From the cell containing the given text, extract its center point as [X, Y] coordinate. 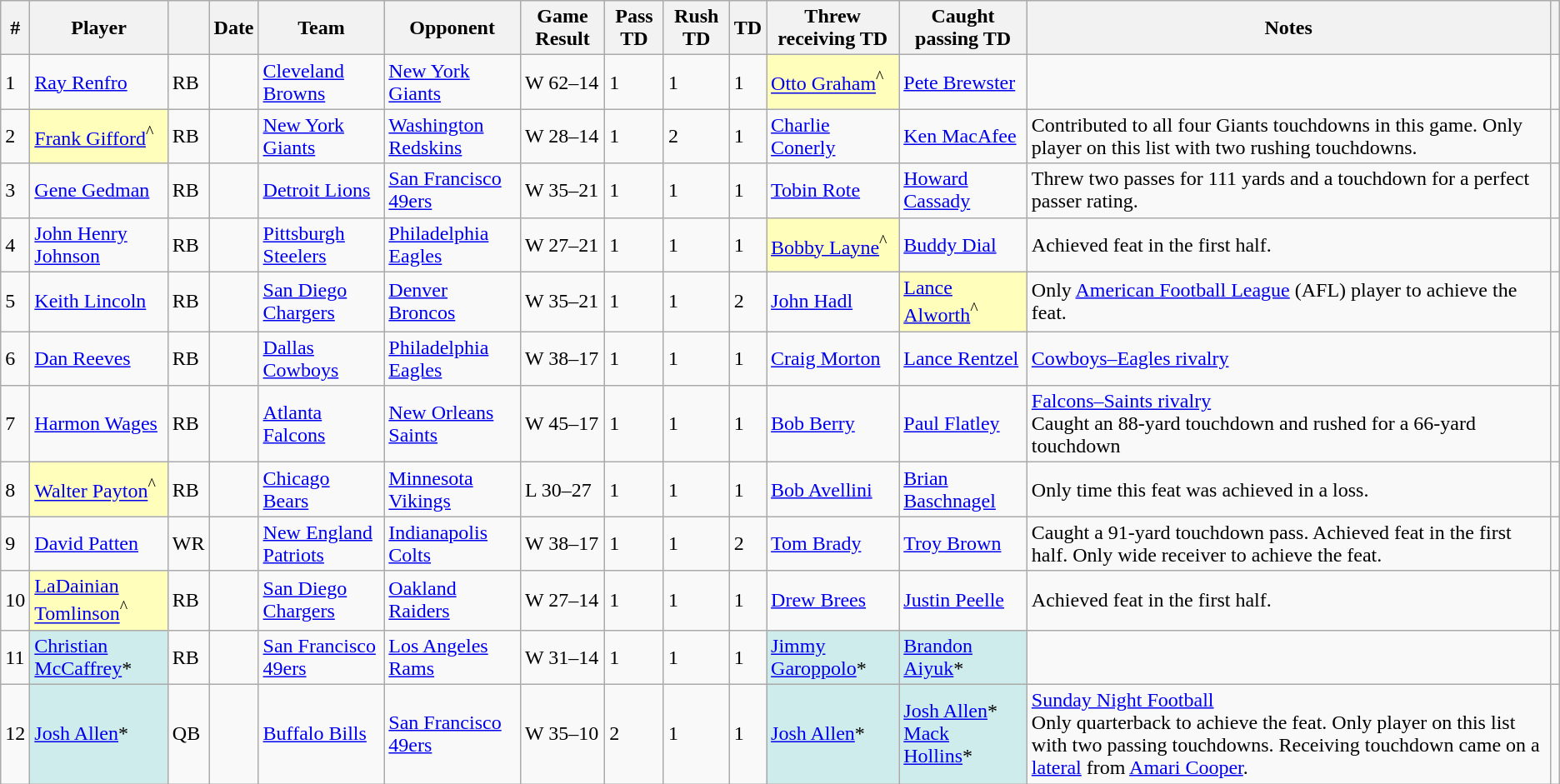
New Orleans Saints [452, 424]
Justin Peelle [963, 601]
Cleveland Browns [322, 82]
Detroit Lions [322, 190]
Contributed to all four Giants touchdowns in this game. Only player on this list with two rushing touchdowns. [1288, 137]
Ken MacAfee [963, 137]
Falcons–Saints rivalryCaught an 88-yard touchdown and rushed for a 66-yard touchdown [1288, 424]
Ray Renfro [98, 82]
Christian McCaffrey* [98, 657]
Pass TD [635, 28]
9 [15, 543]
Oakland Raiders [452, 601]
8 [15, 490]
Jimmy Garoppolo* [833, 657]
Game Result [562, 28]
Notes [1288, 28]
Only American Football League (AFL) player to achieve the feat. [1288, 302]
Pittsburgh Steelers [322, 245]
Team [322, 28]
Troy Brown [963, 543]
Lance Rentzel [963, 358]
Threw receiving TD [833, 28]
Bob Avellini [833, 490]
John Hadl [833, 302]
Minnesota Vikings [452, 490]
12 [15, 733]
Opponent [452, 28]
Cowboys–Eagles rivalry [1288, 358]
Paul Flatley [963, 424]
10 [15, 601]
L 30–27 [562, 490]
3 [15, 190]
Washington Redskins [452, 137]
David Patten [98, 543]
TD [747, 28]
Caught a 91-yard touchdown pass. Achieved feat in the first half. Only wide receiver to achieve the feat. [1288, 543]
Brandon Aiyuk* [963, 657]
Bob Berry [833, 424]
Dallas Cowboys [322, 358]
Buffalo Bills [322, 733]
Date [233, 28]
7 [15, 424]
6 [15, 358]
Lance Alworth^ [963, 302]
W 45–17 [562, 424]
11 [15, 657]
W 28–14 [562, 137]
W 27–14 [562, 601]
Otto Graham^ [833, 82]
Pete Brewster [963, 82]
W 35–10 [562, 733]
Drew Brees [833, 601]
Atlanta Falcons [322, 424]
New England Patriots [322, 543]
LaDainian Tomlinson^ [98, 601]
Threw two passes for 111 yards and a touchdown for a perfect passer rating. [1288, 190]
Craig Morton [833, 358]
John Henry Johnson [98, 245]
Josh Allen*Mack Hollins* [963, 733]
Buddy Dial [963, 245]
Indianapolis Colts [452, 543]
Charlie Conerly [833, 137]
Brian Baschnagel [963, 490]
WR [188, 543]
Player [98, 28]
Gene Gedman [98, 190]
# [15, 28]
Los Angeles Rams [452, 657]
Howard Cassady [963, 190]
Caught passing TD [963, 28]
QB [188, 733]
Bobby Layne^ [833, 245]
Tobin Rote [833, 190]
Chicago Bears [322, 490]
W 31–14 [562, 657]
4 [15, 245]
Walter Payton^ [98, 490]
Harmon Wages [98, 424]
Only time this feat was achieved in a loss. [1288, 490]
Dan Reeves [98, 358]
Tom Brady [833, 543]
W 27–21 [562, 245]
Keith Lincoln [98, 302]
5 [15, 302]
W 62–14 [562, 82]
Denver Broncos [452, 302]
Frank Gifford^ [98, 137]
Rush TD [697, 28]
